Pinpoint the cell where the given text exists, returning its (x, y) midpoint coordinate. 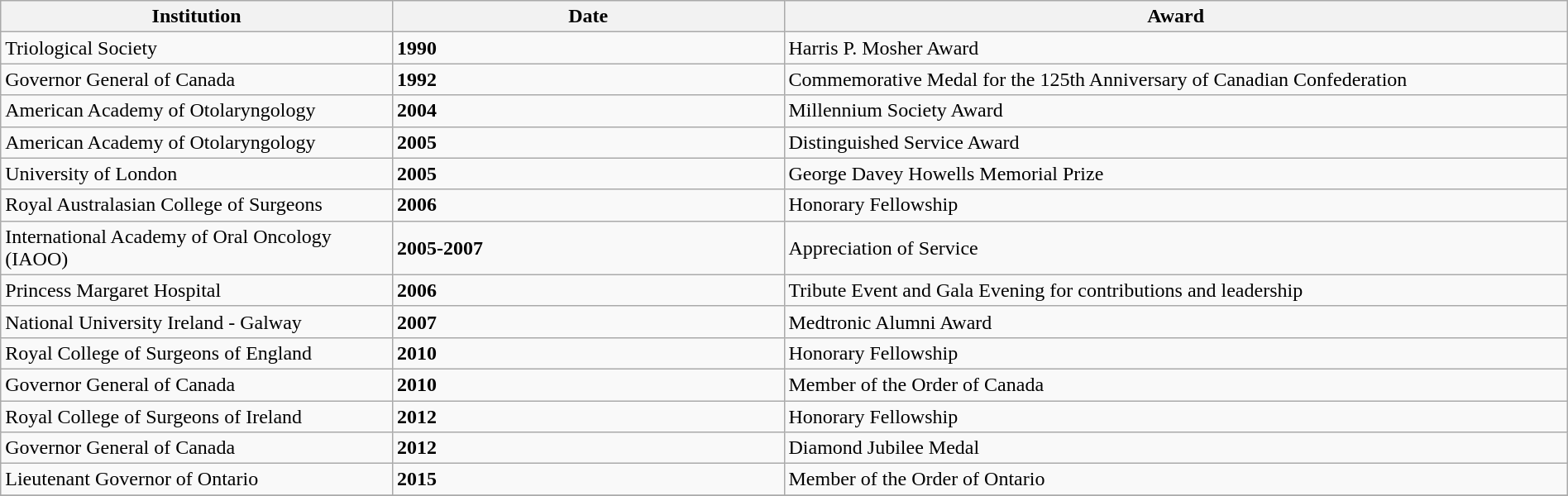
2007 (588, 322)
Member of the Order of Ontario (1176, 479)
National University Ireland - Galway (197, 322)
University of London (197, 174)
Harris P. Mosher Award (1176, 48)
Princess Margaret Hospital (197, 290)
Diamond Jubilee Medal (1176, 448)
2004 (588, 111)
Royal College of Surgeons of England (197, 353)
Tribute Event and Gala Evening for contributions and leadership (1176, 290)
Date (588, 17)
Triological Society (197, 48)
Lieutenant Governor of Ontario (197, 479)
1992 (588, 79)
Royal College of Surgeons of Ireland (197, 416)
Member of the Order of Canada (1176, 384)
International Academy of Oral Oncology (IAOO) (197, 248)
George Davey Howells Memorial Prize (1176, 174)
Appreciation of Service (1176, 248)
Medtronic Alumni Award (1176, 322)
Millennium Society Award (1176, 111)
Distinguished Service Award (1176, 142)
2005-2007 (588, 248)
Award (1176, 17)
Commemorative Medal for the 125th Anniversary of Canadian Confederation (1176, 79)
Royal Australasian College of Surgeons (197, 205)
1990 (588, 48)
2015 (588, 479)
Institution (197, 17)
